Detect which cell encompasses the target text, then output its (x, y) center coordinate. 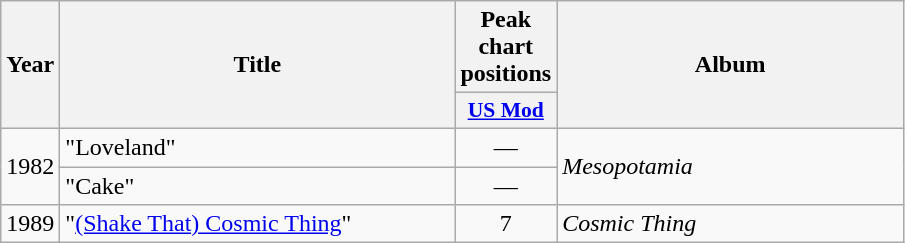
Cosmic Thing (730, 224)
US Mod (506, 111)
Title (258, 65)
"(Shake That) Cosmic Thing" (258, 224)
Year (30, 65)
"Cake" (258, 185)
Album (730, 65)
1989 (30, 224)
1982 (30, 166)
"Loveland" (258, 147)
Mesopotamia (730, 166)
7 (506, 224)
Peak chart positions (506, 47)
